Capture the cell that displays the provided text and extract its [x, y] central coordinate. 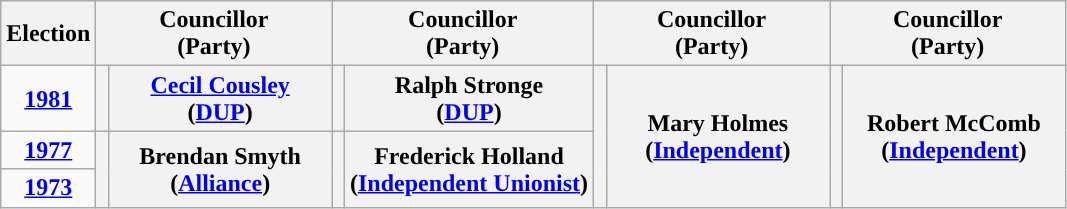
Brendan Smyth (Alliance) [220, 169]
Cecil Cousley (DUP) [220, 98]
Ralph Stronge (DUP) [468, 98]
Election [48, 34]
1973 [48, 188]
Robert McComb (Independent) [954, 136]
Frederick Holland (Independent Unionist) [468, 169]
1977 [48, 150]
Mary Holmes (Independent) [718, 136]
1981 [48, 98]
